Detect which cell encompasses the target text, then output its (X, Y) center coordinate. 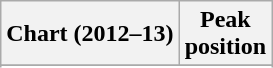
Peakposition (225, 34)
Chart (2012–13) (90, 34)
